Return [X, Y] of the center of cell containing provided text 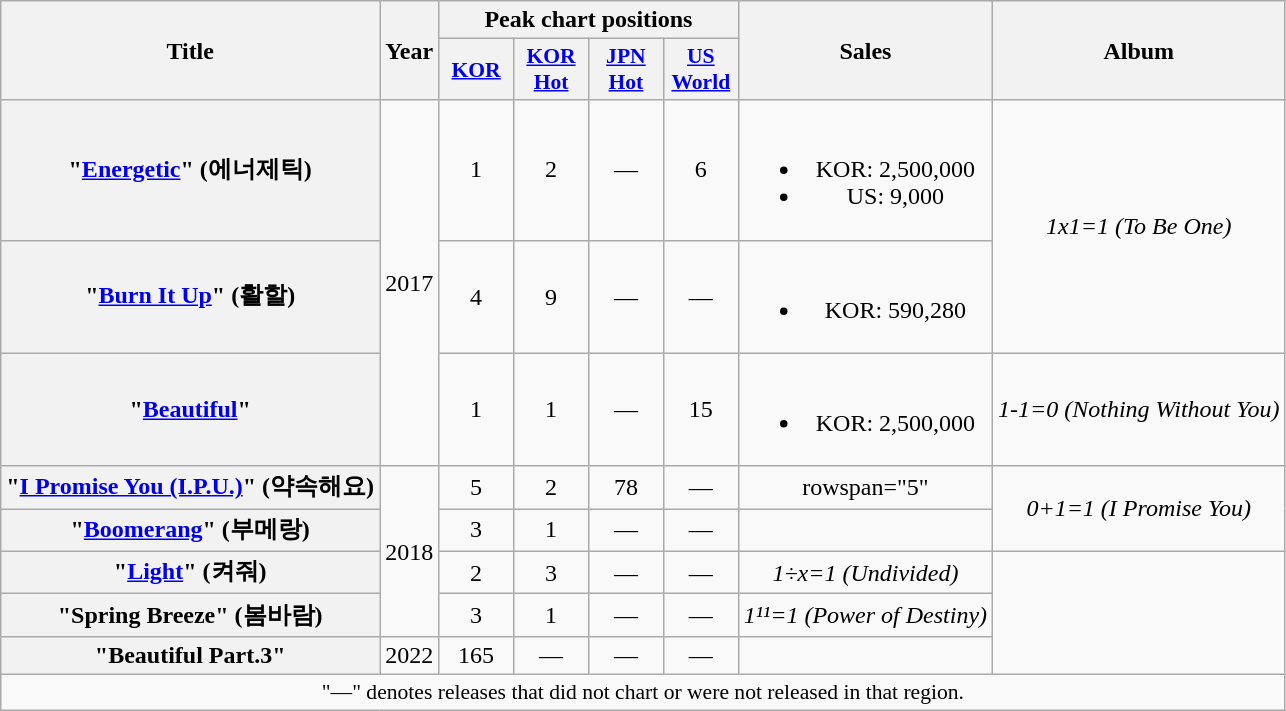
0+1=1 (I Promise You) [1139, 508]
2022 [410, 655]
Album [1139, 50]
"Spring Breeze" (봄바람) [190, 616]
KOR [476, 70]
"I Promise You (I.P.U.)" (약속해요) [190, 488]
Sales [865, 50]
165 [476, 655]
KORHot [552, 70]
4 [476, 296]
6 [700, 170]
JPNHot [626, 70]
"Boomerang" (부메랑) [190, 530]
1÷x=1 (Undivided) [865, 572]
2017 [410, 283]
rowspan="5" [865, 488]
"Energetic" (에너제틱) [190, 170]
"—" denotes releases that did not chart or were not released in that region. [643, 692]
Peak chart positions [589, 20]
KOR: 2,500,000 [865, 410]
1¹¹=1 (Power of Destiny) [865, 616]
78 [626, 488]
Year [410, 50]
9 [552, 296]
15 [700, 410]
"Beautiful" [190, 410]
KOR: 590,280 [865, 296]
2018 [410, 551]
KOR: 2,500,000US: 9,000 [865, 170]
1-1=0 (Nothing Without You) [1139, 410]
5 [476, 488]
Title [190, 50]
USWorld [700, 70]
1x1=1 (To Be One) [1139, 226]
"Beautiful Part.3" [190, 655]
"Burn It Up" (활할) [190, 296]
"Light" (켜줘) [190, 572]
